Find where the given text appears and provide that cell's center as [X, Y] coordinate. 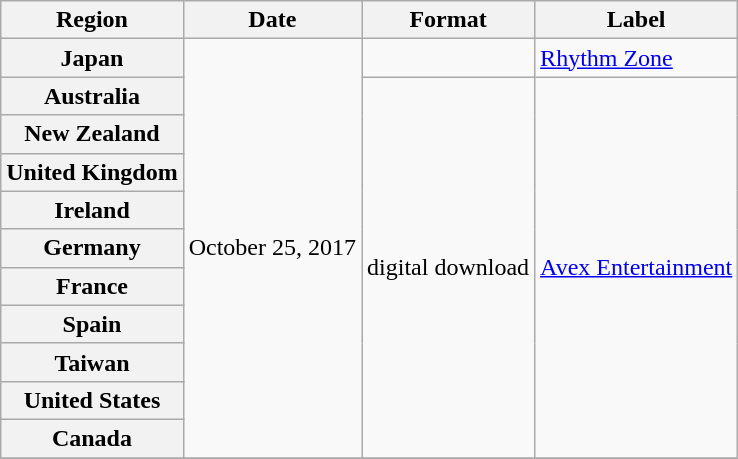
United States [92, 400]
Germany [92, 248]
Format [448, 20]
Taiwan [92, 362]
October 25, 2017 [272, 248]
Label [636, 20]
Rhythm Zone [636, 58]
Australia [92, 96]
United Kingdom [92, 172]
Date [272, 20]
France [92, 286]
Japan [92, 58]
Avex Entertainment [636, 268]
Spain [92, 324]
Ireland [92, 210]
New Zealand [92, 134]
Canada [92, 438]
Region [92, 20]
digital download [448, 268]
